Provide the (x, y) coordinate of the cell's center where the given text is located.  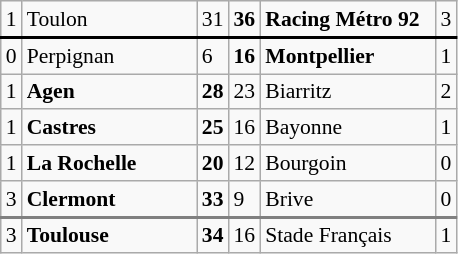
Bourgoin (348, 163)
23 (245, 92)
Brive (348, 199)
Bayonne (348, 128)
12 (245, 163)
6 (213, 56)
31 (213, 19)
Stade Français (348, 235)
Clermont (110, 199)
25 (213, 128)
Toulouse (110, 235)
Perpignan (110, 56)
Montpellier (348, 56)
36 (245, 19)
34 (213, 235)
La Rochelle (110, 163)
33 (213, 199)
20 (213, 163)
9 (245, 199)
Castres (110, 128)
28 (213, 92)
Biarritz (348, 92)
Agen (110, 92)
Toulon (110, 19)
2 (446, 92)
Racing Métro 92 (348, 19)
